Find where the given text appears and provide that cell's center as [X, Y] coordinate. 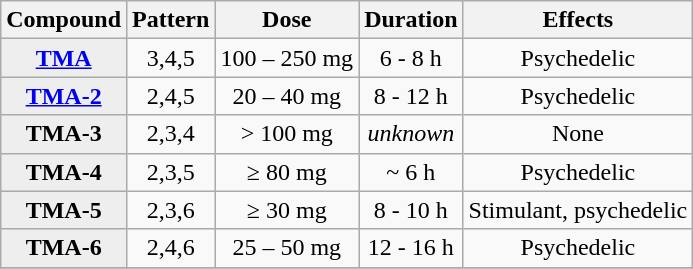
2,4,5 [171, 96]
unknown [411, 134]
TMA-6 [64, 248]
8 - 10 h [411, 210]
2,3,5 [171, 172]
Duration [411, 20]
Compound [64, 20]
Stimulant, psychedelic [578, 210]
100 – 250 mg [287, 58]
≥ 30 mg [287, 210]
20 – 40 mg [287, 96]
2,4,6 [171, 248]
12 - 16 h [411, 248]
3,4,5 [171, 58]
TMA [64, 58]
~ 6 h [411, 172]
> 100 mg [287, 134]
2,3,4 [171, 134]
Pattern [171, 20]
TMA-4 [64, 172]
TMA-3 [64, 134]
8 - 12 h [411, 96]
2,3,6 [171, 210]
≥ 80 mg [287, 172]
Effects [578, 20]
None [578, 134]
TMA-5 [64, 210]
25 – 50 mg [287, 248]
Dose [287, 20]
TMA-2 [64, 96]
6 - 8 h [411, 58]
